From the cell containing the given text, extract its center point as [X, Y] coordinate. 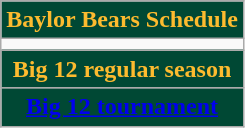
Big 12 regular season [122, 69]
Baylor Bears Schedule [122, 20]
Big 12 tournament [122, 107]
